Determine the [X, Y] coordinate at the center of the cell enclosing the given text.  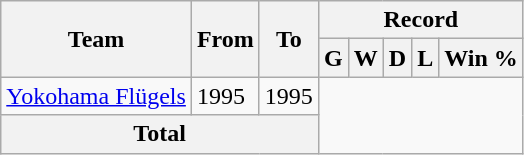
Team [96, 39]
Total [160, 134]
To [288, 39]
Record [420, 20]
Win % [482, 58]
L [426, 58]
From [225, 39]
Yokohama Flügels [96, 96]
W [366, 58]
G [333, 58]
D [397, 58]
